For the text-containing cell, return its midpoint in [x, y] coordinate format. 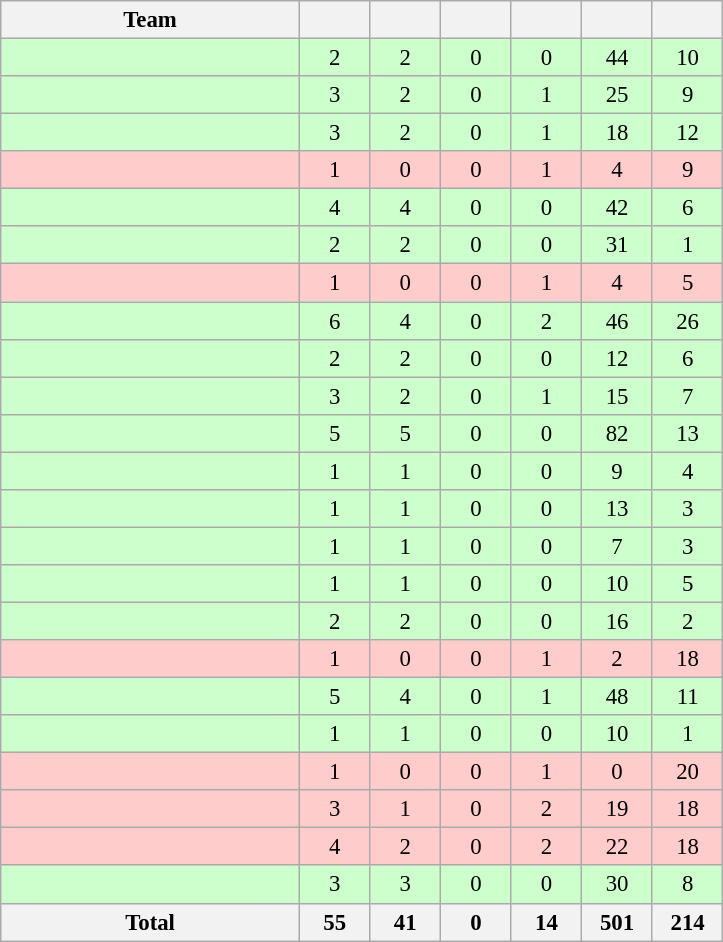
25 [618, 95]
22 [618, 847]
501 [618, 922]
42 [618, 208]
8 [688, 885]
214 [688, 922]
15 [618, 396]
46 [618, 321]
16 [618, 621]
26 [688, 321]
41 [406, 922]
82 [618, 433]
48 [618, 697]
Total [150, 922]
20 [688, 772]
55 [334, 922]
14 [546, 922]
30 [618, 885]
44 [618, 58]
Team [150, 20]
19 [618, 809]
31 [618, 245]
11 [688, 697]
